Pinpoint the cell where the given text exists, returning its [x, y] midpoint coordinate. 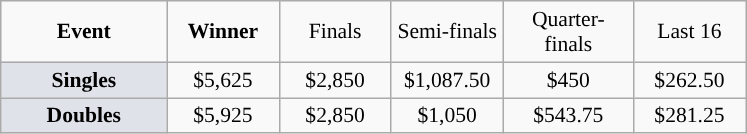
Singles [84, 80]
Last 16 [689, 32]
$1,087.50 [447, 80]
Doubles [84, 116]
$262.50 [689, 80]
$1,050 [447, 116]
$5,925 [223, 116]
$5,625 [223, 80]
Semi-finals [447, 32]
$281.25 [689, 116]
Winner [223, 32]
Finals [335, 32]
Event [84, 32]
Quarter-finals [568, 32]
$450 [568, 80]
$543.75 [568, 116]
